Identify which cell holds the provided text, then report its (X, Y) central coordinate. 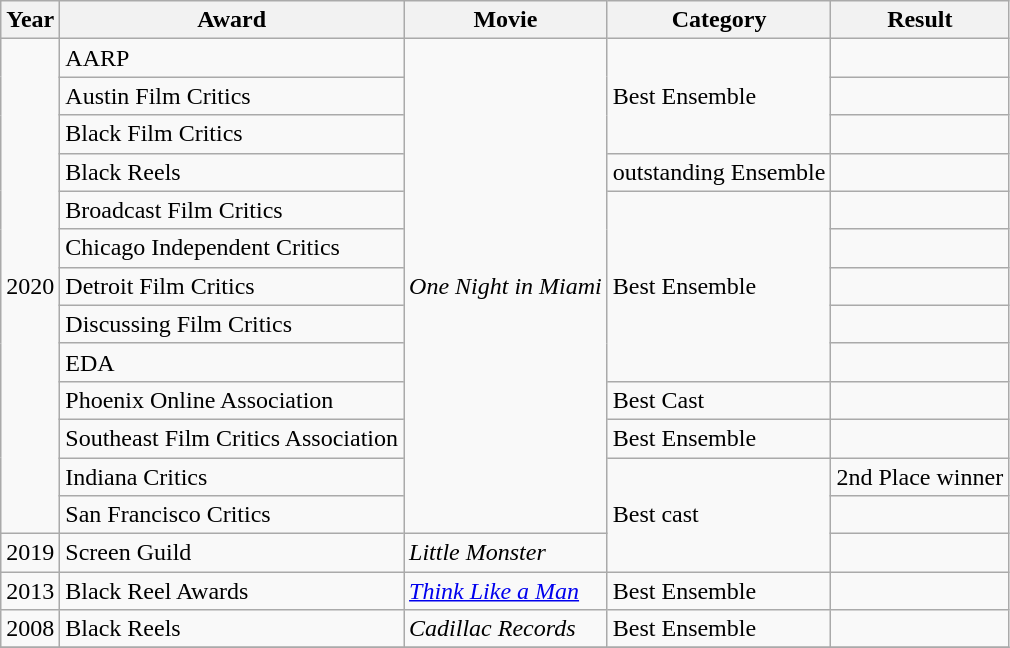
Indiana Critics (232, 477)
Broadcast Film Critics (232, 210)
One Night in Miami (506, 286)
Best Cast (719, 400)
Cadillac Records (506, 629)
Detroit Film Critics (232, 286)
2nd Place winner (920, 477)
Screen Guild (232, 553)
Phoenix Online Association (232, 400)
San Francisco Critics (232, 515)
2013 (30, 591)
Little Monster (506, 553)
Year (30, 20)
Think Like a Man (506, 591)
Southeast Film Critics Association (232, 438)
Austin Film Critics (232, 96)
outstanding Ensemble (719, 172)
Black Film Critics (232, 134)
Result (920, 20)
Award (232, 20)
AARP (232, 58)
Black Reel Awards (232, 591)
2020 (30, 286)
Discussing Film Critics (232, 324)
2019 (30, 553)
EDA (232, 362)
Chicago Independent Critics (232, 248)
2008 (30, 629)
Movie (506, 20)
Category (719, 20)
Best cast (719, 515)
